Search for the cell housing the specified text and yield its [x, y] center coordinate. 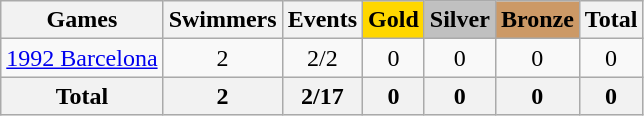
Swimmers [222, 20]
Silver [460, 20]
Games [82, 20]
2/2 [322, 58]
2/17 [322, 96]
Gold [394, 20]
Events [322, 20]
1992 Barcelona [82, 58]
Bronze [537, 20]
